Find where the given text appears and provide that cell's center as (x, y) coordinate. 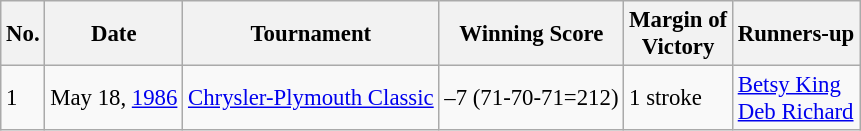
Date (114, 34)
May 18, 1986 (114, 98)
Margin ofVictory (678, 34)
1 stroke (678, 98)
–7 (71-70-71=212) (532, 98)
Betsy King Deb Richard (796, 98)
No. (23, 34)
Winning Score (532, 34)
Tournament (311, 34)
Runners-up (796, 34)
1 (23, 98)
Chrysler-Plymouth Classic (311, 98)
